Determine the [x, y] coordinate at the center of the cell enclosing the given text.  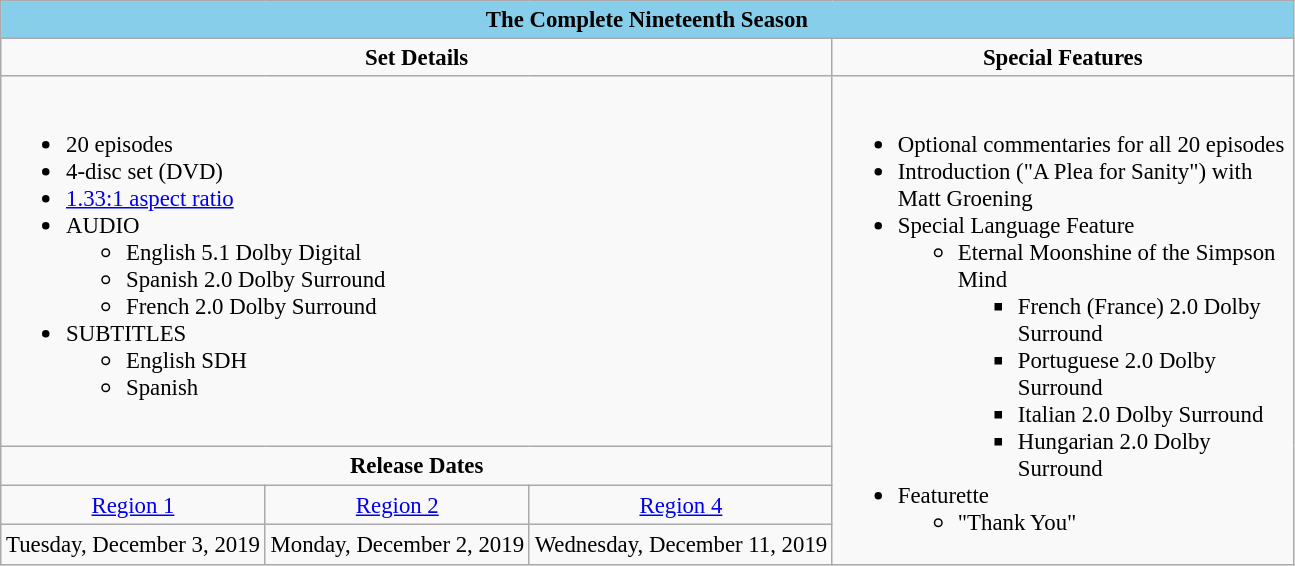
Release Dates [417, 466]
The Complete Nineteenth Season [647, 20]
Region 1 [134, 504]
Monday, December 2, 2019 [397, 544]
Set Details [417, 58]
Tuesday, December 3, 2019 [134, 544]
Region 2 [397, 504]
Wednesday, December 11, 2019 [680, 544]
Special Features [1062, 58]
Region 4 [680, 504]
